Locate the cell with the specified text and output its [x, y] center coordinate. 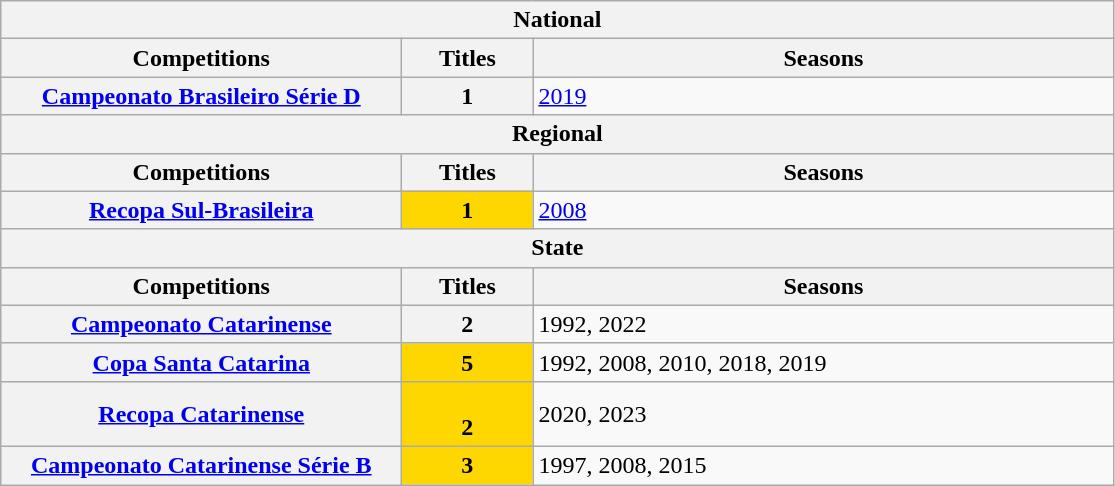
Campeonato Brasileiro Série D [202, 96]
2008 [824, 210]
1992, 2008, 2010, 2018, 2019 [824, 362]
1997, 2008, 2015 [824, 465]
Copa Santa Catarina [202, 362]
2019 [824, 96]
1992, 2022 [824, 324]
Recopa Sul-Brasileira [202, 210]
State [558, 248]
National [558, 20]
Campeonato Catarinense [202, 324]
3 [468, 465]
2020, 2023 [824, 414]
Recopa Catarinense [202, 414]
Regional [558, 134]
Campeonato Catarinense Série B [202, 465]
5 [468, 362]
